Provide the [x, y] coordinate of the cell's center where the given text is located.  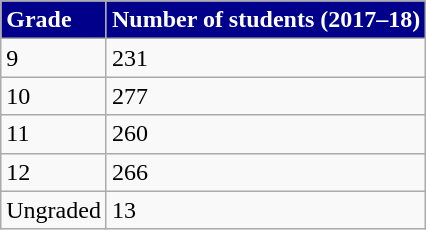
277 [266, 96]
10 [54, 96]
11 [54, 134]
13 [266, 210]
266 [266, 172]
231 [266, 58]
Ungraded [54, 210]
Number of students (2017–18) [266, 20]
260 [266, 134]
9 [54, 58]
12 [54, 172]
Grade [54, 20]
